Provide the [X, Y] coordinate of the cell's center where the given text is located.  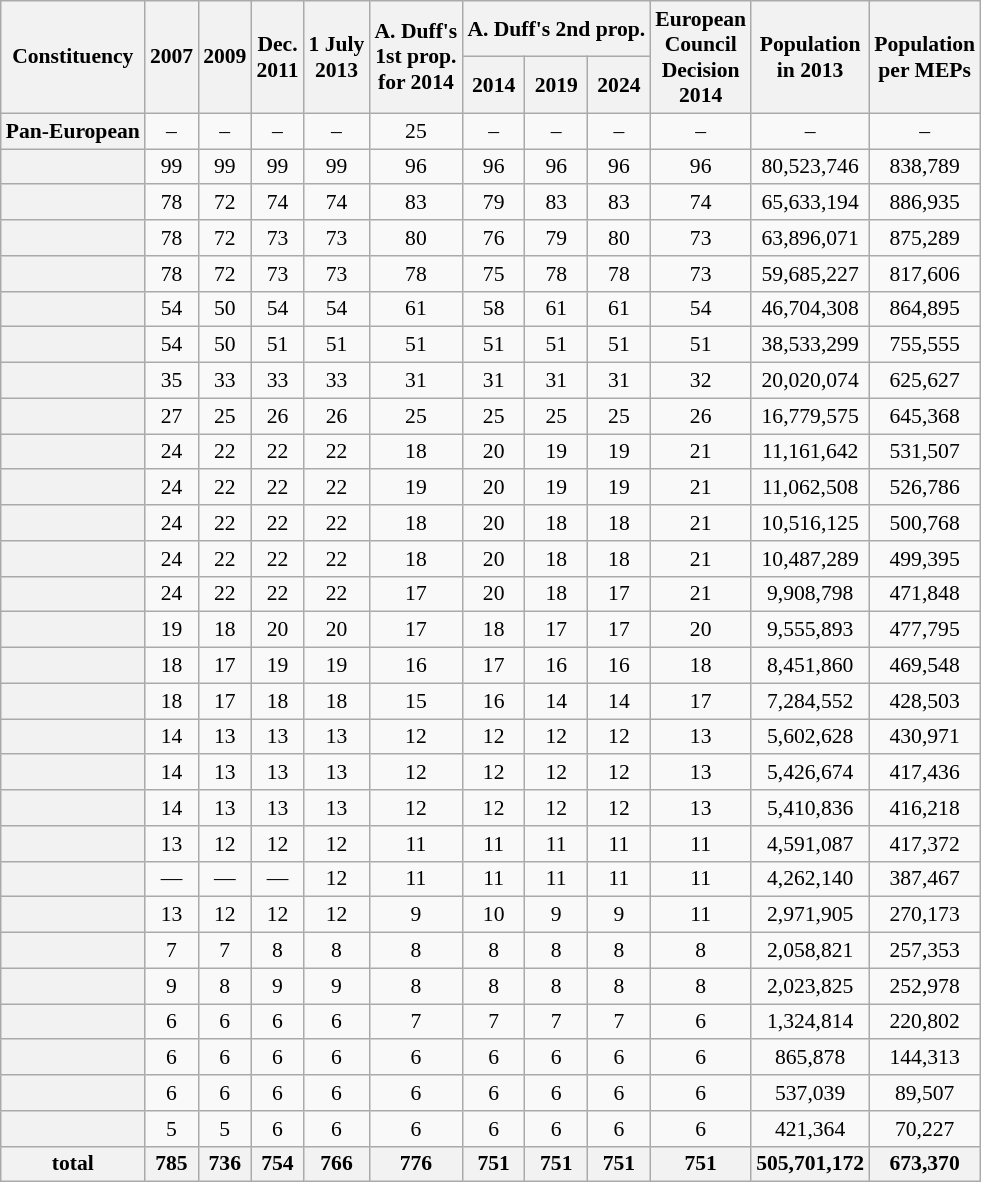
70,227 [924, 1129]
220,802 [924, 1022]
9,908,798 [810, 594]
2014 [494, 85]
875,289 [924, 238]
537,039 [810, 1093]
785 [172, 1164]
2009 [224, 57]
864,895 [924, 309]
387,467 [924, 879]
76 [494, 238]
20,020,074 [810, 381]
421,364 [810, 1129]
27 [172, 416]
10,516,125 [810, 523]
11,062,508 [810, 488]
766 [337, 1164]
35 [172, 381]
416,218 [924, 808]
430,971 [924, 737]
2024 [620, 85]
1 July 2013 [337, 57]
505,701,172 [810, 1164]
838,789 [924, 167]
Pan-European [73, 131]
75 [494, 274]
417,436 [924, 773]
A. Duff's 1st prop.for 2014 [416, 57]
Dec.2011 [277, 57]
865,878 [810, 1058]
625,627 [924, 381]
144,313 [924, 1058]
428,503 [924, 701]
46,704,308 [810, 309]
15 [416, 701]
417,372 [924, 844]
754 [277, 1164]
5,602,628 [810, 737]
2007 [172, 57]
5,426,674 [810, 773]
1,324,814 [810, 1022]
11,161,642 [810, 452]
4,262,140 [810, 879]
736 [224, 1164]
469,548 [924, 666]
531,507 [924, 452]
total [73, 1164]
Constituency [73, 57]
270,173 [924, 915]
2,058,821 [810, 951]
252,978 [924, 986]
65,633,194 [810, 203]
38,533,299 [810, 345]
16,779,575 [810, 416]
Populationin 2013 [810, 57]
8,451,860 [810, 666]
471,848 [924, 594]
10 [494, 915]
EuropeanCouncilDecision2014 [700, 57]
477,795 [924, 630]
9,555,893 [810, 630]
2,023,825 [810, 986]
2,971,905 [810, 915]
645,368 [924, 416]
673,370 [924, 1164]
817,606 [924, 274]
32 [700, 381]
5,410,836 [810, 808]
257,353 [924, 951]
4,591,087 [810, 844]
63,896,071 [810, 238]
80,523,746 [810, 167]
776 [416, 1164]
499,395 [924, 559]
755,555 [924, 345]
A. Duff's 2nd prop. [556, 29]
886,935 [924, 203]
10,487,289 [810, 559]
59,685,227 [810, 274]
500,768 [924, 523]
7,284,552 [810, 701]
58 [494, 309]
526,786 [924, 488]
89,507 [924, 1093]
Populationper MEPs [924, 57]
2019 [556, 85]
